Scan for the cell matching the given text and deliver its (x, y) coordinate at center. 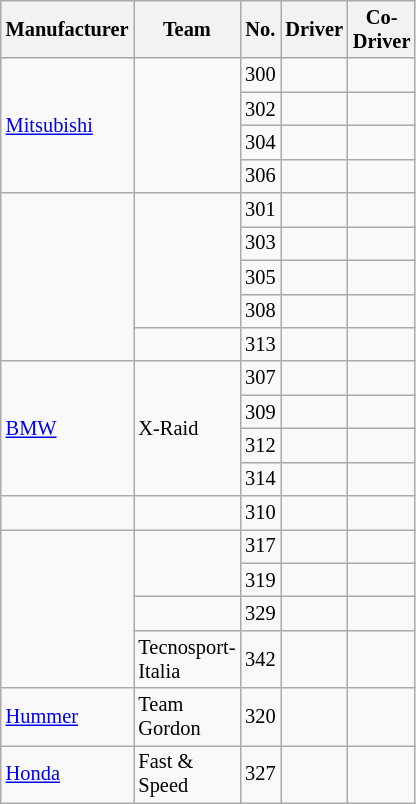
319 (260, 580)
300 (260, 75)
327 (260, 774)
309 (260, 412)
320 (260, 717)
Hummer (68, 717)
310 (260, 513)
Tecnosport-Italia (188, 659)
Team Gordon (188, 717)
302 (260, 109)
313 (260, 344)
No. (260, 29)
342 (260, 659)
308 (260, 311)
301 (260, 210)
312 (260, 445)
314 (260, 479)
Manufacturer (68, 29)
Honda (68, 774)
Co-Driver (382, 29)
Driver (314, 29)
317 (260, 546)
329 (260, 613)
303 (260, 243)
306 (260, 176)
304 (260, 142)
BMW (68, 428)
Fast & Speed (188, 774)
305 (260, 277)
Mitsubishi (68, 126)
X-Raid (188, 428)
307 (260, 378)
Team (188, 29)
